Find where the given text appears and provide that cell's center as (x, y) coordinate. 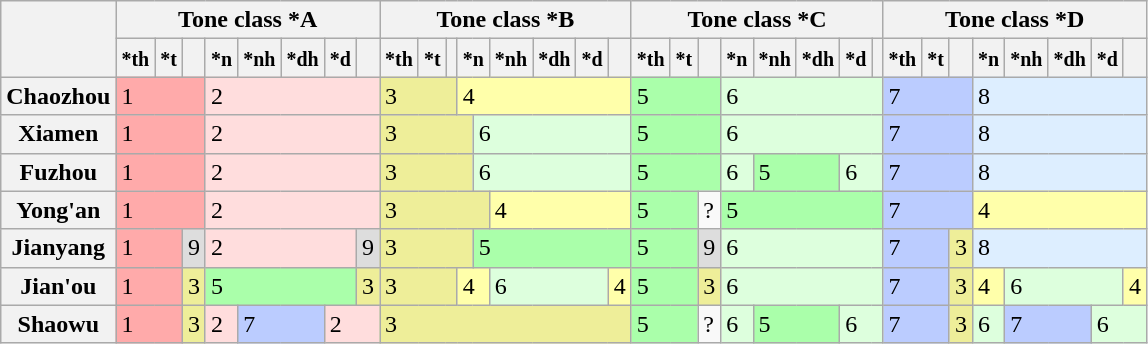
Tone class *A (248, 20)
Yong'an (58, 210)
Shaowu (58, 324)
Jianyang (58, 248)
Tone class *D (1015, 20)
Tone class *C (757, 20)
Fuzhou (58, 172)
Chaozhou (58, 96)
Jian'ou (58, 286)
Tone class *B (506, 20)
Xiamen (58, 134)
